Search for the cell housing the specified text and yield its [X, Y] center coordinate. 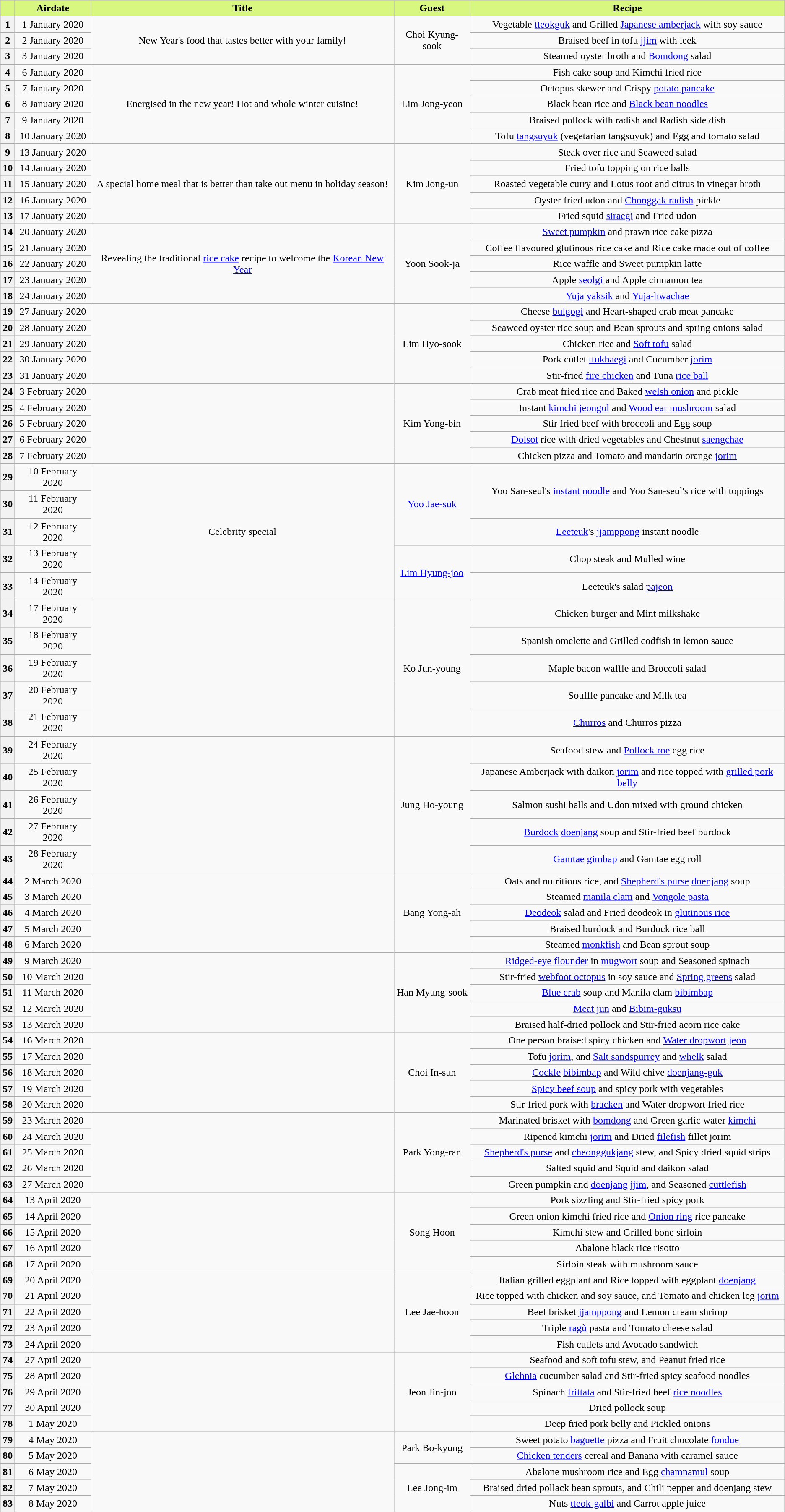
23 January 2020 [53, 280]
27 January 2020 [53, 312]
Energised in the new year! Hot and whole winter cuisine! [242, 104]
30 January 2020 [53, 360]
Rice waffle and Sweet pumpkin latte [627, 264]
Celebrity special [242, 532]
8 [8, 136]
59 [8, 1120]
Steamed monkfish and Bean sprout soup [627, 945]
Shepherd's purse and cheonggukjang stew, and Spicy dried squid strips [627, 1152]
21 April 2020 [53, 1296]
Kim Jong-un [432, 184]
29 [8, 477]
79 [8, 1440]
13 March 2020 [53, 1025]
3 March 2020 [53, 897]
12 [8, 200]
46 [8, 913]
66 [8, 1232]
Kimchi stew and Grilled bone sirloin [627, 1232]
26 February 2020 [53, 805]
24 March 2020 [53, 1137]
61 [8, 1152]
31 [8, 532]
50 [8, 977]
83 [8, 1504]
13 [8, 216]
Choi In-sun [432, 1072]
34 [8, 613]
65 [8, 1216]
21 [8, 344]
Cockle bibimbap and Wild chive doenjang-guk [627, 1072]
Lim Hyung-joo [432, 573]
49 [8, 961]
Braised dried pollack bean sprouts, and Chili pepper and doenjang stew [627, 1488]
20 March 2020 [53, 1104]
58 [8, 1104]
Burdock doenjang soup and Stir-fried beef burdock [627, 832]
56 [8, 1072]
Italian grilled eggplant and Rice topped with eggplant doenjang [627, 1280]
13 January 2020 [53, 152]
74 [8, 1360]
7 February 2020 [53, 455]
78 [8, 1424]
17 March 2020 [53, 1056]
Ripened kimchi jorim and Dried filefish fillet jorim [627, 1137]
Chicken rice and Soft tofu salad [627, 344]
Fried tofu topping on rice balls [627, 168]
Ridged-eye flounder in mugwort soup and Seasoned spinach [627, 961]
4 February 2020 [53, 407]
Pork sizzling and Stir-fried spicy pork [627, 1200]
9 March 2020 [53, 961]
19 [8, 312]
Spanish omelette and Grilled codfish in lemon sauce [627, 641]
Steamed manila clam and Vongole pasta [627, 897]
27 [8, 439]
6 [8, 104]
27 March 2020 [53, 1184]
20 February 2020 [53, 696]
Spicy beef soup and spicy pork with vegetables [627, 1088]
17 February 2020 [53, 613]
71 [8, 1312]
22 April 2020 [53, 1312]
18 [8, 296]
Han Myung-sook [432, 993]
29 April 2020 [53, 1392]
Braised burdock and Burdock rice ball [627, 929]
20 April 2020 [53, 1280]
Fish cutlets and Avocado sandwich [627, 1344]
2 March 2020 [53, 881]
Spinach frittata and Stir-fried beef rice noodles [627, 1392]
62 [8, 1168]
23 April 2020 [53, 1328]
81 [8, 1472]
25 February 2020 [53, 777]
21 January 2020 [53, 248]
A special home meal that is better than take out menu in holiday season! [242, 184]
68 [8, 1264]
Japanese Amberjack with daikon jorim and rice topped with grilled pork belly [627, 777]
32 [8, 559]
Ko Jun-young [432, 668]
Salted squid and Squid and daikon salad [627, 1168]
8 January 2020 [53, 104]
Braised pollock with radish and Radish side dish [627, 120]
39 [8, 750]
28 January 2020 [53, 328]
Lee Jong-im [432, 1488]
Leeteuk's jjamppong instant noodle [627, 532]
25 March 2020 [53, 1152]
82 [8, 1488]
Tofu tangsuyuk (vegetarian tangsuyuk) and Egg and tomato salad [627, 136]
Lee Jae-hoon [432, 1312]
Leeteuk's salad pajeon [627, 587]
6 February 2020 [53, 439]
24 January 2020 [53, 296]
6 January 2020 [53, 72]
16 April 2020 [53, 1248]
21 February 2020 [53, 722]
10 [8, 168]
Abalone black rice risotto [627, 1248]
69 [8, 1280]
18 February 2020 [53, 641]
64 [8, 1200]
28 [8, 455]
72 [8, 1328]
5 [8, 88]
Lim Hyo-sook [432, 344]
14 February 2020 [53, 587]
26 [8, 423]
15 April 2020 [53, 1232]
80 [8, 1456]
5 March 2020 [53, 929]
Nuts tteok-galbi and Carrot apple juice [627, 1504]
Black bean rice and Black bean noodles [627, 104]
5 February 2020 [53, 423]
Recipe [627, 8]
17 [8, 280]
Apple seolgi and Apple cinnamon tea [627, 280]
2 January 2020 [53, 40]
Pork cutlet ttukbaegi and Cucumber jorim [627, 360]
Sweet potato baguette pizza and Fruit chocolate fondue [627, 1440]
30 April 2020 [53, 1408]
5 May 2020 [53, 1456]
52 [8, 1009]
Coffee flavoured glutinous rice cake and Rice cake made out of coffee [627, 248]
40 [8, 777]
48 [8, 945]
16 January 2020 [53, 200]
Yuja yaksik and Yuja-hwachae [627, 296]
27 April 2020 [53, 1360]
47 [8, 929]
Roasted vegetable curry and Lotus root and citrus in vinegar broth [627, 184]
Green onion kimchi fried rice and Onion ring rice pancake [627, 1216]
1 [8, 24]
Steak over rice and Seaweed salad [627, 152]
Cheese bulgogi and Heart-shaped crab meat pancake [627, 312]
Airdate [53, 8]
9 [8, 152]
23 March 2020 [53, 1120]
Meat jun and Bibim-guksu [627, 1009]
Tofu jorim, and Salt sandspurrey and whelk salad [627, 1056]
30 [8, 504]
Song Hoon [432, 1232]
Guest [432, 8]
16 [8, 264]
Vegetable tteokguk and Grilled Japanese amberjack with soy sauce [627, 24]
13 February 2020 [53, 559]
16 March 2020 [53, 1040]
1 May 2020 [53, 1424]
3 [8, 56]
43 [8, 859]
24 April 2020 [53, 1344]
53 [8, 1025]
8 May 2020 [53, 1504]
15 January 2020 [53, 184]
54 [8, 1040]
23 [8, 375]
Triple ragù pasta and Tomato cheese salad [627, 1328]
Souffle pancake and Milk tea [627, 696]
Maple bacon waffle and Broccoli salad [627, 668]
18 March 2020 [53, 1072]
6 March 2020 [53, 945]
28 April 2020 [53, 1376]
10 January 2020 [53, 136]
25 [8, 407]
Sirloin steak with mushroom sauce [627, 1264]
10 March 2020 [53, 977]
7 January 2020 [53, 88]
26 March 2020 [53, 1168]
Stir fried beef with broccoli and Egg soup [627, 423]
Marinated brisket with bomdong and Green garlic water kimchi [627, 1120]
20 [8, 328]
3 February 2020 [53, 391]
Octopus skewer and Crispy potato pancake [627, 88]
Braised beef in tofu jjim with leek [627, 40]
Seaweed oyster rice soup and Bean sprouts and spring onions salad [627, 328]
Park Bo-kyung [432, 1448]
35 [8, 641]
19 March 2020 [53, 1088]
Kim Yong-bin [432, 423]
14 [8, 232]
29 January 2020 [53, 344]
Yoo San-seul's instant noodle and Yoo San-seul's rice with toppings [627, 491]
4 [8, 72]
42 [8, 832]
14 January 2020 [53, 168]
Fried squid siraegi and Fried udon [627, 216]
45 [8, 897]
4 March 2020 [53, 913]
33 [8, 587]
Green pumpkin and doenjang jjim, and Seasoned cuttlefish [627, 1184]
Stir-fried webfoot octopus in soy sauce and Spring greens salad [627, 977]
11 February 2020 [53, 504]
37 [8, 696]
Bang Yong-ah [432, 912]
Rice topped with chicken and soy sauce, and Tomato and chicken leg jorim [627, 1296]
13 April 2020 [53, 1200]
Deodeok salad and Fried deodeok in glutinous rice [627, 913]
Park Yong-ran [432, 1152]
Seafood and soft tofu stew, and Peanut fried rice [627, 1360]
28 February 2020 [53, 859]
17 April 2020 [53, 1264]
Gamtae gimbap and Gamtae egg roll [627, 859]
55 [8, 1056]
31 January 2020 [53, 375]
Stir-fried fire chicken and Tuna rice ball [627, 375]
22 January 2020 [53, 264]
Seafood stew and Pollock roe egg rice [627, 750]
4 May 2020 [53, 1440]
Chicken tenders cereal and Banana with caramel sauce [627, 1456]
73 [8, 1344]
Chicken burger and Mint milkshake [627, 613]
24 February 2020 [53, 750]
Chicken pizza and Tomato and mandarin orange jorim [627, 455]
12 February 2020 [53, 532]
1 January 2020 [53, 24]
Churros and Churros pizza [627, 722]
44 [8, 881]
20 January 2020 [53, 232]
57 [8, 1088]
6 May 2020 [53, 1472]
Blue crab soup and Manila clam bibimbap [627, 993]
Fish cake soup and Kimchi fried rice [627, 72]
Dolsot rice with dried vegetables and Chestnut saengchae [627, 439]
Glehnia cucumber salad and Stir-fried spicy seafood noodles [627, 1376]
Jung Ho-young [432, 805]
19 February 2020 [53, 668]
60 [8, 1137]
77 [8, 1408]
51 [8, 993]
Stir-fried pork with bracken and Water dropwort fried rice [627, 1104]
Braised half-dried pollock and Stir-fried acorn rice cake [627, 1025]
15 [8, 248]
7 May 2020 [53, 1488]
Chop steak and Mulled wine [627, 559]
17 January 2020 [53, 216]
Instant kimchi jeongol and Wood ear mushroom salad [627, 407]
New Year's food that tastes better with your family! [242, 40]
27 February 2020 [53, 832]
Oyster fried udon and Chonggak radish pickle [627, 200]
3 January 2020 [53, 56]
22 [8, 360]
Salmon sushi balls and Udon mixed with ground chicken [627, 805]
36 [8, 668]
Yoo Jae-suk [432, 504]
Sweet pumpkin and prawn rice cake pizza [627, 232]
Steamed oyster broth and Bomdong salad [627, 56]
63 [8, 1184]
76 [8, 1392]
70 [8, 1296]
67 [8, 1248]
11 [8, 184]
Oats and nutritious rice, and Shepherd's purse doenjang soup [627, 881]
Yoon Sook-ja [432, 264]
Title [242, 8]
Beef brisket jjamppong and Lemon cream shrimp [627, 1312]
7 [8, 120]
Jeon Jin-joo [432, 1392]
11 March 2020 [53, 993]
Deep fried pork belly and Pickled onions [627, 1424]
24 [8, 391]
One person braised spicy chicken and Water dropwort jeon [627, 1040]
Crab meat fried rice and Baked welsh onion and pickle [627, 391]
9 January 2020 [53, 120]
75 [8, 1376]
Revealing the traditional rice cake recipe to welcome the Korean New Year [242, 264]
10 February 2020 [53, 477]
12 March 2020 [53, 1009]
41 [8, 805]
14 April 2020 [53, 1216]
Dried pollock soup [627, 1408]
Lim Jong-yeon [432, 104]
Abalone mushroom rice and Egg chamnamul soup [627, 1472]
38 [8, 722]
2 [8, 40]
Choi Kyung-sook [432, 40]
